Capture the cell that displays the provided text and extract its [X, Y] central coordinate. 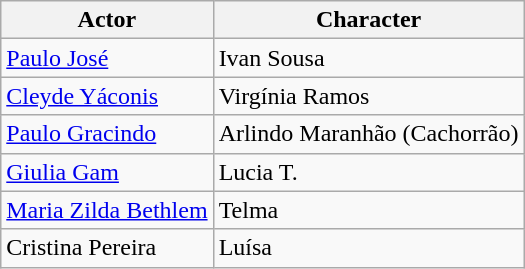
Paulo José [107, 58]
Ivan Sousa [368, 58]
Actor [107, 20]
Virgínia Ramos [368, 96]
Cristina Pereira [107, 248]
Giulia Gam [107, 172]
Paulo Gracindo [107, 134]
Telma [368, 210]
Character [368, 20]
Cleyde Yáconis [107, 96]
Maria Zilda Bethlem [107, 210]
Lucia T. [368, 172]
Luísa [368, 248]
Arlindo Maranhão (Cachorrão) [368, 134]
